Return [x, y] of the center of cell containing provided text 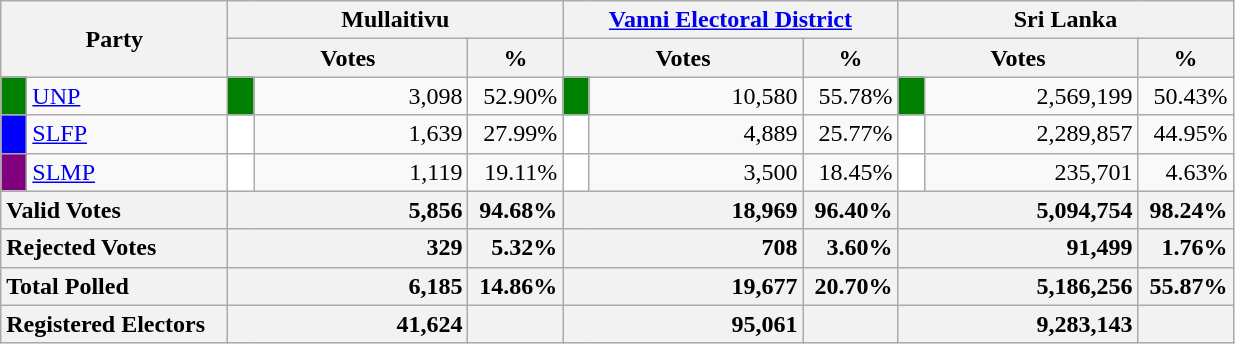
3,500 [696, 172]
14.86% [516, 286]
4.63% [1186, 172]
44.95% [1186, 134]
Sri Lanka [1066, 20]
96.40% [850, 210]
Rejected Votes [114, 248]
2,289,857 [1031, 134]
4,889 [696, 134]
41,624 [348, 324]
52.90% [516, 96]
1,639 [361, 134]
19.11% [516, 172]
3,098 [361, 96]
55.87% [1186, 286]
50.43% [1186, 96]
1.76% [1186, 248]
19,677 [683, 286]
Registered Electors [114, 324]
1,119 [361, 172]
5,186,256 [1018, 286]
SLMP [128, 172]
18,969 [683, 210]
91,499 [1018, 248]
SLFP [128, 134]
3.60% [850, 248]
708 [683, 248]
18.45% [850, 172]
Total Polled [114, 286]
UNP [128, 96]
5,094,754 [1018, 210]
6,185 [348, 286]
Party [114, 39]
Mullaitivu [396, 20]
55.78% [850, 96]
25.77% [850, 134]
Vanni Electoral District [730, 20]
20.70% [850, 286]
98.24% [1186, 210]
95,061 [683, 324]
94.68% [516, 210]
2,569,199 [1031, 96]
10,580 [696, 96]
27.99% [516, 134]
329 [348, 248]
235,701 [1031, 172]
9,283,143 [1018, 324]
5,856 [348, 210]
Valid Votes [114, 210]
5.32% [516, 248]
